From the cell containing the given text, extract its center point as (x, y) coordinate. 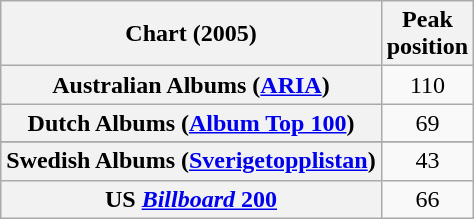
Swedish Albums (Sverigetopplistan) (191, 161)
110 (427, 85)
Chart (2005) (191, 34)
43 (427, 161)
66 (427, 199)
Peakposition (427, 34)
US Billboard 200 (191, 199)
Dutch Albums (Album Top 100) (191, 123)
Australian Albums (ARIA) (191, 85)
69 (427, 123)
